Pinpoint the cell where the given text exists, returning its [X, Y] midpoint coordinate. 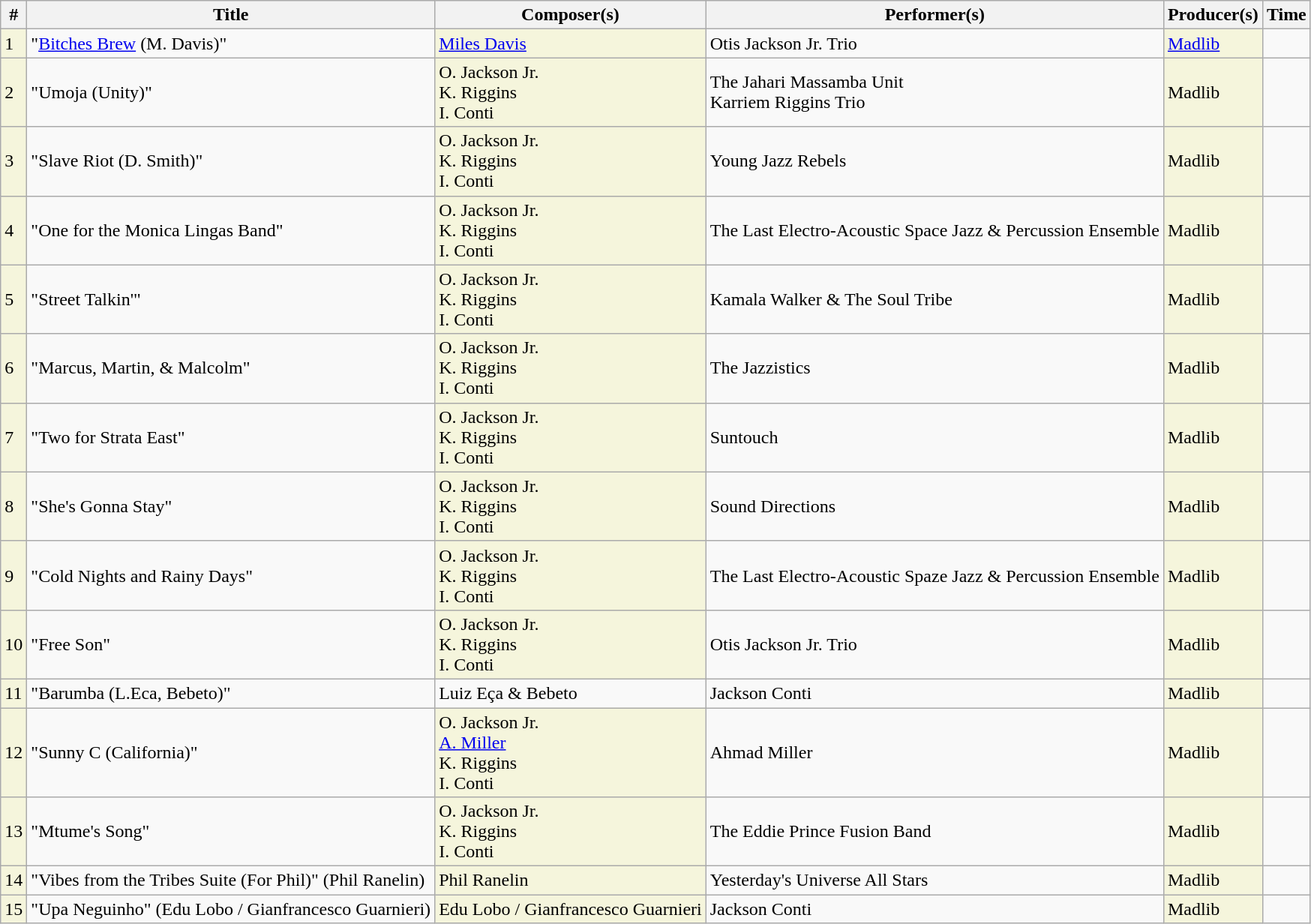
Composer(s) [571, 15]
The Jahari Massamba UnitKarriem Riggins Trio [934, 92]
6 [13, 368]
Ahmad Miller [934, 753]
"Slave Riot (D. Smith)" [231, 161]
"Sunny C (California)" [231, 753]
4 [13, 230]
Performer(s) [934, 15]
14 [13, 880]
"She's Gonna Stay" [231, 506]
The Jazzistics [934, 368]
9 [13, 575]
15 [13, 909]
Kamala Walker & The Soul Tribe [934, 299]
"Two for Strata East" [231, 437]
"Mtume's Song" [231, 832]
The Last Electro-Acoustic Space Jazz & Percussion Ensemble [934, 230]
"Barumba (L.Eca, Bebeto)" [231, 693]
2 [13, 92]
12 [13, 753]
"Cold Nights and Rainy Days" [231, 575]
The Last Electro-Acoustic Spaze Jazz & Percussion Ensemble [934, 575]
"Free Son" [231, 644]
Edu Lobo / Gianfrancesco Guarnieri [571, 909]
Title [231, 15]
Yesterday's Universe All Stars [934, 880]
The Eddie Prince Fusion Band [934, 832]
7 [13, 437]
1 [13, 43]
8 [13, 506]
Time [1286, 15]
O. Jackson Jr.A. MillerK. RigginsI. Conti [571, 753]
Producer(s) [1213, 15]
13 [13, 832]
Miles Davis [571, 43]
10 [13, 644]
"Street Talkin'" [231, 299]
3 [13, 161]
Phil Ranelin [571, 880]
11 [13, 693]
5 [13, 299]
# [13, 15]
Suntouch [934, 437]
Sound Directions [934, 506]
"Bitches Brew (M. Davis)" [231, 43]
"One for the Monica Lingas Band" [231, 230]
"Marcus, Martin, & Malcolm" [231, 368]
"Upa Neguinho" (Edu Lobo / Gianfrancesco Guarnieri) [231, 909]
"Vibes from the Tribes Suite (For Phil)" (Phil Ranelin) [231, 880]
Young Jazz Rebels [934, 161]
"Umoja (Unity)" [231, 92]
Luiz Eça & Bebeto [571, 693]
